Output the (X, Y) coordinate of the center of the cell containing the given text.  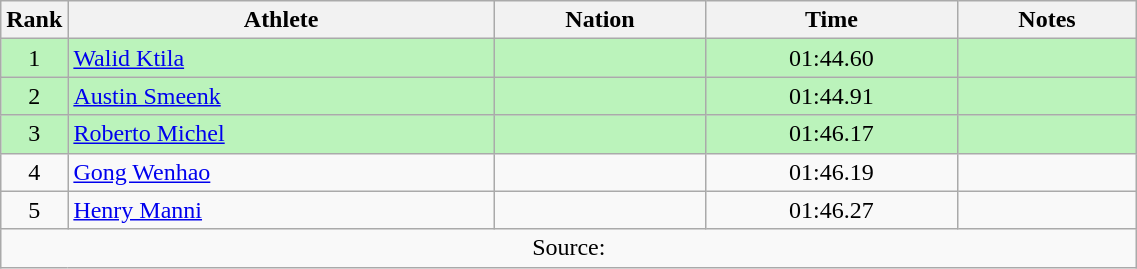
Nation (600, 20)
Austin Smeenk (282, 96)
2 (34, 96)
Rank (34, 20)
4 (34, 172)
Notes (1047, 20)
01:44.60 (832, 58)
Time (832, 20)
Athlete (282, 20)
01:46.19 (832, 172)
5 (34, 210)
Walid Ktila (282, 58)
Source: (569, 248)
01:46.27 (832, 210)
01:44.91 (832, 96)
01:46.17 (832, 134)
3 (34, 134)
Roberto Michel (282, 134)
1 (34, 58)
Gong Wenhao (282, 172)
Henry Manni (282, 210)
